Scan for the cell matching the given text and deliver its (X, Y) coordinate at center. 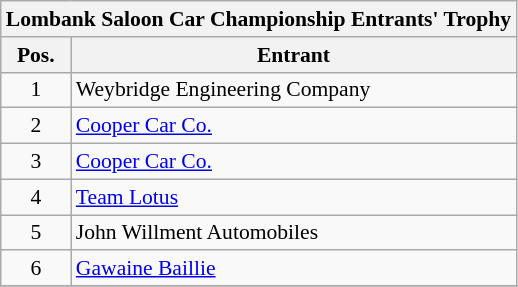
Team Lotus (294, 197)
Lombank Saloon Car Championship Entrants' Trophy (258, 19)
5 (36, 233)
1 (36, 90)
Gawaine Baillie (294, 269)
Weybridge Engineering Company (294, 90)
6 (36, 269)
4 (36, 197)
Pos. (36, 55)
John Willment Automobiles (294, 233)
2 (36, 126)
3 (36, 162)
Entrant (294, 55)
